Find where the given text appears and provide that cell's center as [x, y] coordinate. 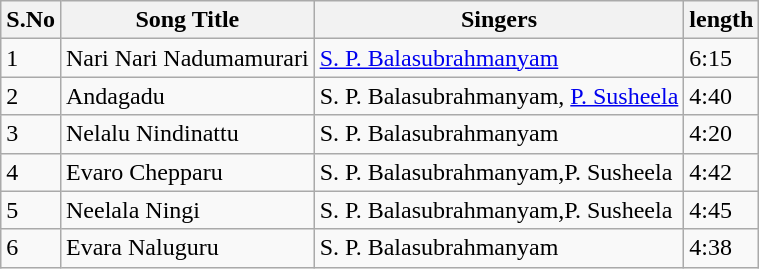
S. P. Balasubrahmanyam, P. Susheela [499, 96]
4 [31, 172]
4:42 [722, 172]
Nari Nari Nadumamurari [187, 58]
Singers [499, 20]
Nelalu Nindinattu [187, 134]
6 [31, 248]
3 [31, 134]
4:40 [722, 96]
4:20 [722, 134]
4:45 [722, 210]
Song Title [187, 20]
1 [31, 58]
Evaro Chepparu [187, 172]
S.No [31, 20]
Evara Naluguru [187, 248]
Andagadu [187, 96]
Neelala Ningi [187, 210]
2 [31, 96]
6:15 [722, 58]
5 [31, 210]
length [722, 20]
4:38 [722, 248]
